Scan for the cell matching the given text and deliver its (x, y) coordinate at center. 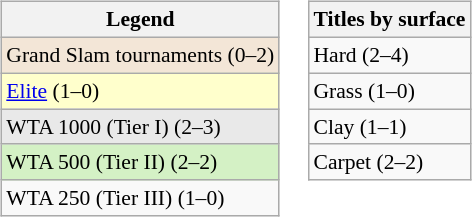
Hard (2–4) (389, 55)
Clay (1–1) (389, 127)
Grand Slam tournaments (0–2) (140, 55)
Grass (1–0) (389, 91)
Legend (140, 20)
WTA 250 (Tier III) (1–0) (140, 198)
Titles by surface (389, 20)
Elite (1–0) (140, 91)
Carpet (2–2) (389, 162)
WTA 1000 (Tier I) (2–3) (140, 127)
WTA 500 (Tier II) (2–2) (140, 162)
